Return the (X, Y) coordinate for the center point of the cell that contains the specified text.  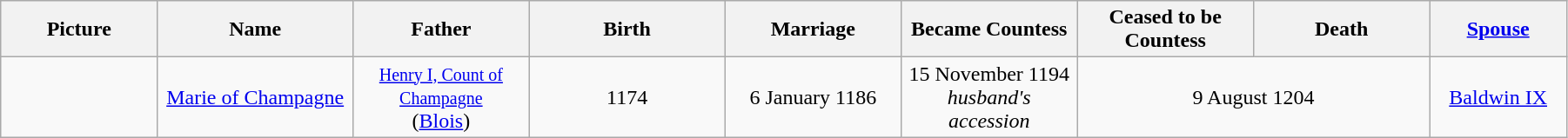
6 January 1186 (813, 97)
Became Countess (989, 30)
Picture (79, 30)
Marie of Champagne (256, 97)
Spouse (1498, 30)
Father (441, 30)
15 November 1194husband's accession (989, 97)
9 August 1204 (1253, 97)
Marriage (813, 30)
Henry I, Count of Champagne (Blois) (441, 97)
Birth (627, 30)
Death (1341, 30)
Ceased to be Countess (1165, 30)
Baldwin IX (1498, 97)
Name (256, 30)
1174 (627, 97)
